Scan for the cell matching the given text and deliver its (x, y) coordinate at center. 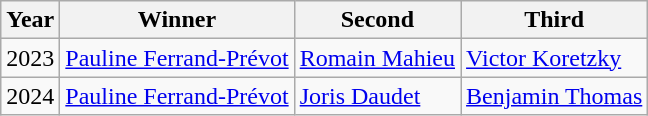
2023 (30, 58)
Victor Koretzky (554, 58)
Year (30, 20)
2024 (30, 96)
Winner (177, 20)
Romain Mahieu (377, 58)
Third (554, 20)
Second (377, 20)
Benjamin Thomas (554, 96)
Joris Daudet (377, 96)
